Scan for the cell matching the given text and deliver its [X, Y] coordinate at center. 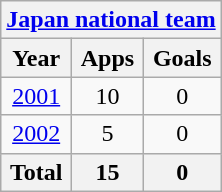
Year [36, 58]
15 [108, 172]
2002 [36, 134]
Japan national team [111, 20]
5 [108, 134]
Apps [108, 58]
10 [108, 96]
Goals [182, 58]
Total [36, 172]
2001 [36, 96]
